Locate the cell with the specified text and output its [x, y] center coordinate. 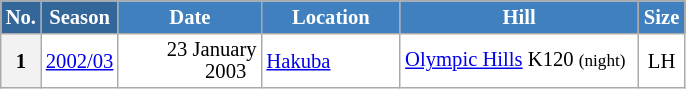
Olympic Hills K120 (night) [519, 60]
LH [662, 60]
Location [330, 16]
Season [80, 16]
Hakuba [330, 60]
Hill [519, 16]
2002/03 [80, 60]
Size [662, 16]
No. [21, 16]
23 January 2003 [190, 60]
1 [21, 60]
Date [190, 16]
